Pinpoint the cell where the given text exists, returning its (x, y) midpoint coordinate. 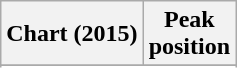
Peakposition (189, 34)
Chart (2015) (72, 34)
